Return [x, y] of the center of cell containing provided text 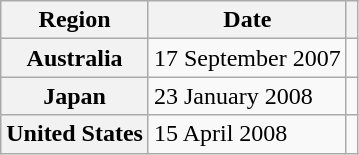
23 January 2008 [247, 96]
17 September 2007 [247, 58]
Region [75, 20]
Date [247, 20]
United States [75, 134]
15 April 2008 [247, 134]
Japan [75, 96]
Australia [75, 58]
